Locate the cell with the specified text and output its (X, Y) center coordinate. 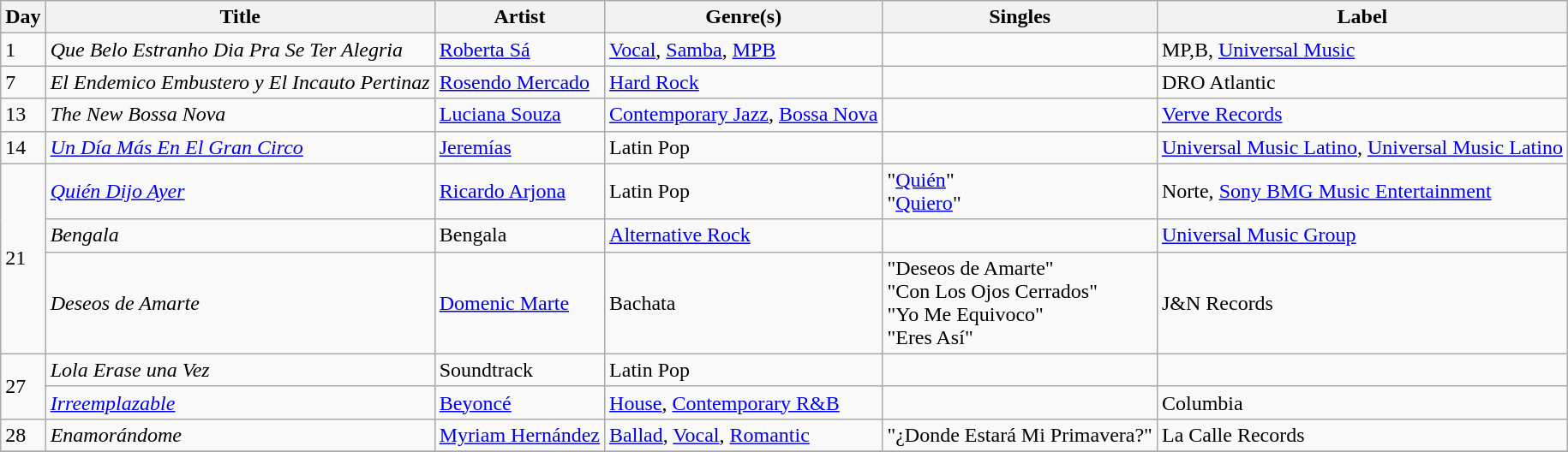
Lola Erase una Vez (240, 370)
27 (23, 386)
13 (23, 115)
El Endemico Embustero y El Incauto Pertinaz (240, 82)
Deseos de Amarte (240, 303)
"¿Donde Estará Mi Primavera?" (1020, 435)
Irreemplazable (240, 402)
La Calle Records (1362, 435)
"Deseos de Amarte""Con Los Ojos Cerrados""Yo Me Equivoco""Eres Así" (1020, 303)
MP,B, Universal Music (1362, 50)
7 (23, 82)
Alternative Rock (744, 235)
Verve Records (1362, 115)
Singles (1020, 17)
Universal Music Latino, Universal Music Latino (1362, 147)
Title (240, 17)
Artist (519, 17)
Beyoncé (519, 402)
Domenic Marte (519, 303)
Contemporary Jazz, Bossa Nova (744, 115)
Universal Music Group (1362, 235)
Un Día Más En El Gran Circo (240, 147)
Quién Dijo Ayer (240, 192)
Norte, Sony BMG Music Entertainment (1362, 192)
Ricardo Arjona (519, 192)
"Quién""Quiero" (1020, 192)
J&N Records (1362, 303)
House, Contemporary R&B (744, 402)
Soundtrack (519, 370)
21 (23, 259)
14 (23, 147)
Jeremías (519, 147)
DRO Atlantic (1362, 82)
1 (23, 50)
Roberta Sá (519, 50)
Luciana Souza (519, 115)
Vocal, Samba, MPB (744, 50)
The New Bossa Nova (240, 115)
Hard Rock (744, 82)
Rosendo Mercado (519, 82)
Enamorándome (240, 435)
28 (23, 435)
Label (1362, 17)
Genre(s) (744, 17)
Columbia (1362, 402)
Ballad, Vocal, Romantic (744, 435)
Que Belo Estranho Dia Pra Se Ter Alegria (240, 50)
Day (23, 17)
Bachata (744, 303)
Myriam Hernández (519, 435)
